Pinpoint the cell where the given text exists, returning its [X, Y] midpoint coordinate. 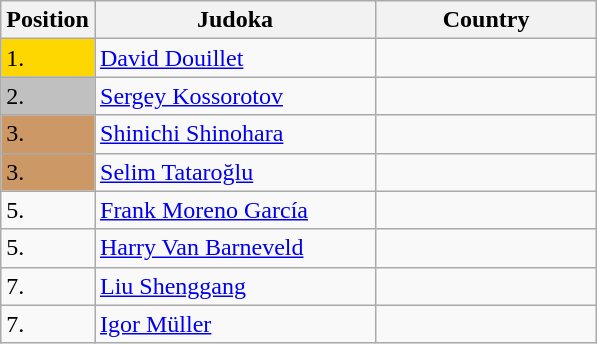
Judoka [234, 20]
Country [486, 20]
1. [48, 58]
Shinichi Shinohara [234, 134]
Harry Van Barneveld [234, 248]
Selim Tataroğlu [234, 172]
Position [48, 20]
2. [48, 96]
Frank Moreno García [234, 210]
Sergey Kossorotov [234, 96]
Igor Müller [234, 324]
David Douillet [234, 58]
Liu Shenggang [234, 286]
